Return the [X, Y] coordinate for the center point of the cell that contains the specified text.  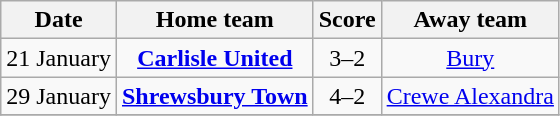
Bury [470, 58]
29 January [59, 96]
Home team [214, 20]
Carlisle United [214, 58]
Shrewsbury Town [214, 96]
Away team [470, 20]
21 January [59, 58]
Score [347, 20]
Crewe Alexandra [470, 96]
3–2 [347, 58]
4–2 [347, 96]
Date [59, 20]
